Scan for the cell matching the given text and deliver its [X, Y] coordinate at center. 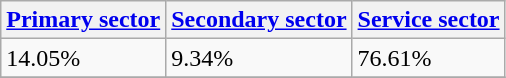
9.34% [259, 58]
Secondary sector [259, 20]
14.05% [84, 58]
Service sector [428, 20]
76.61% [428, 58]
Primary sector [84, 20]
